Return [x, y] of the center of cell containing provided text 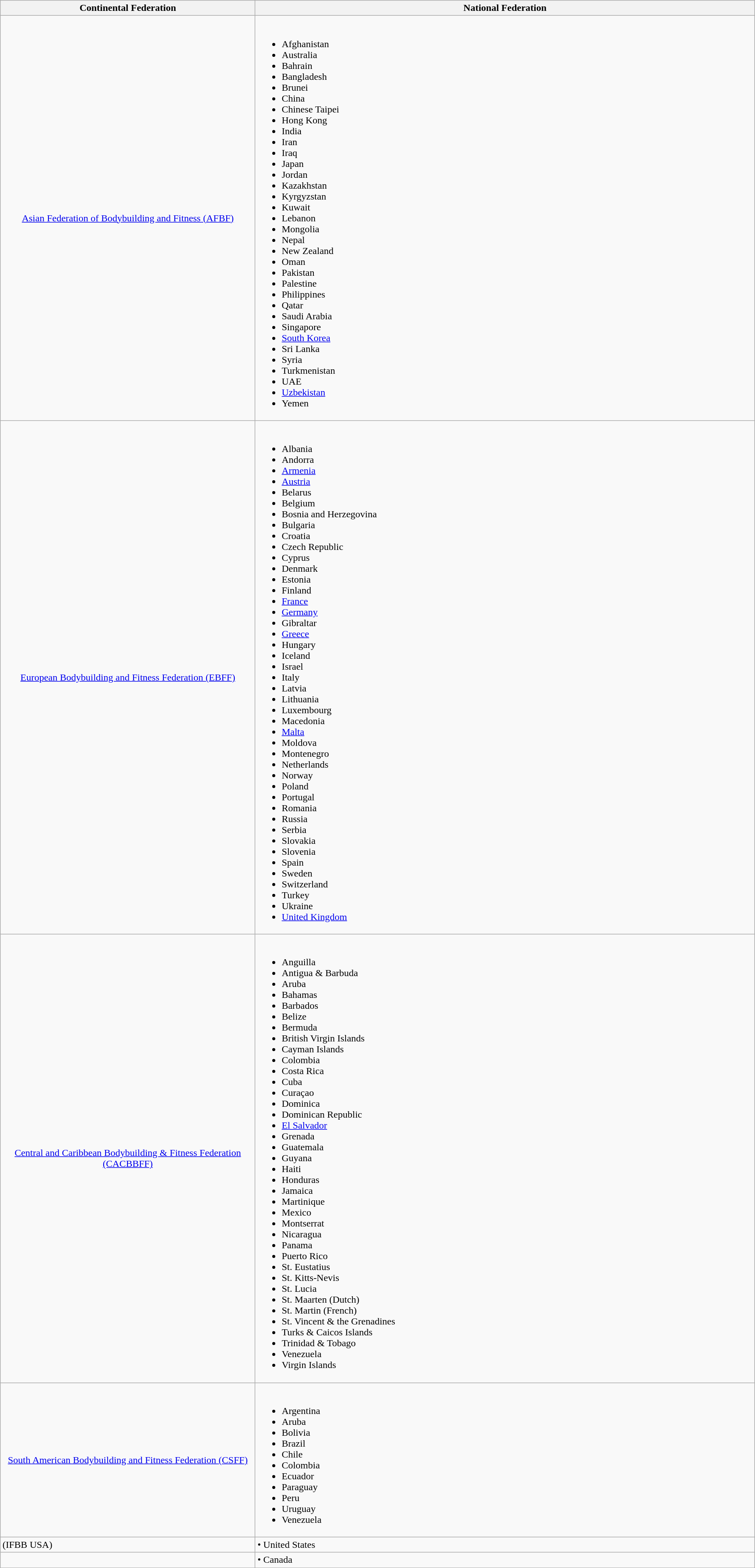
ArgentinaArubaBoliviaBrazilChileColombiaEcuadorParaguayPeruUruguayVenezuela [505, 1460]
National Federation [505, 8]
European Bodybuilding and Fitness Federation (EBFF) [128, 677]
• United States [505, 1545]
Continental Federation [128, 8]
South American Bodybuilding and Fitness Federation (CSFF) [128, 1460]
Asian Federation of Bodybuilding and Fitness (AFBF) [128, 218]
• Canada [505, 1560]
(IFBB USA) [128, 1545]
Central and Caribbean Bodybuilding & Fitness Federation (CACBBFF) [128, 1158]
